Provide the (X, Y) coordinate of the cell's center where the given text is located.  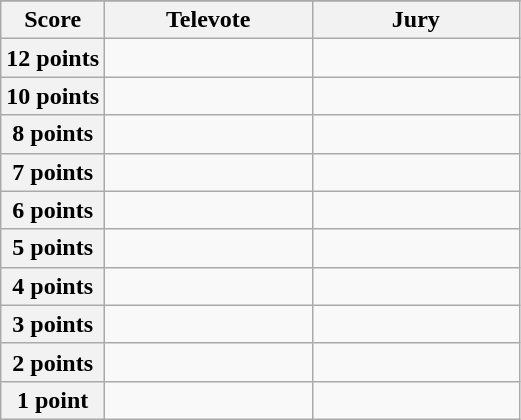
2 points (53, 362)
6 points (53, 210)
1 point (53, 400)
Televote (209, 20)
Jury (416, 20)
3 points (53, 324)
12 points (53, 58)
8 points (53, 134)
7 points (53, 172)
Score (53, 20)
10 points (53, 96)
5 points (53, 248)
4 points (53, 286)
